Search for the cell housing the specified text and yield its [X, Y] center coordinate. 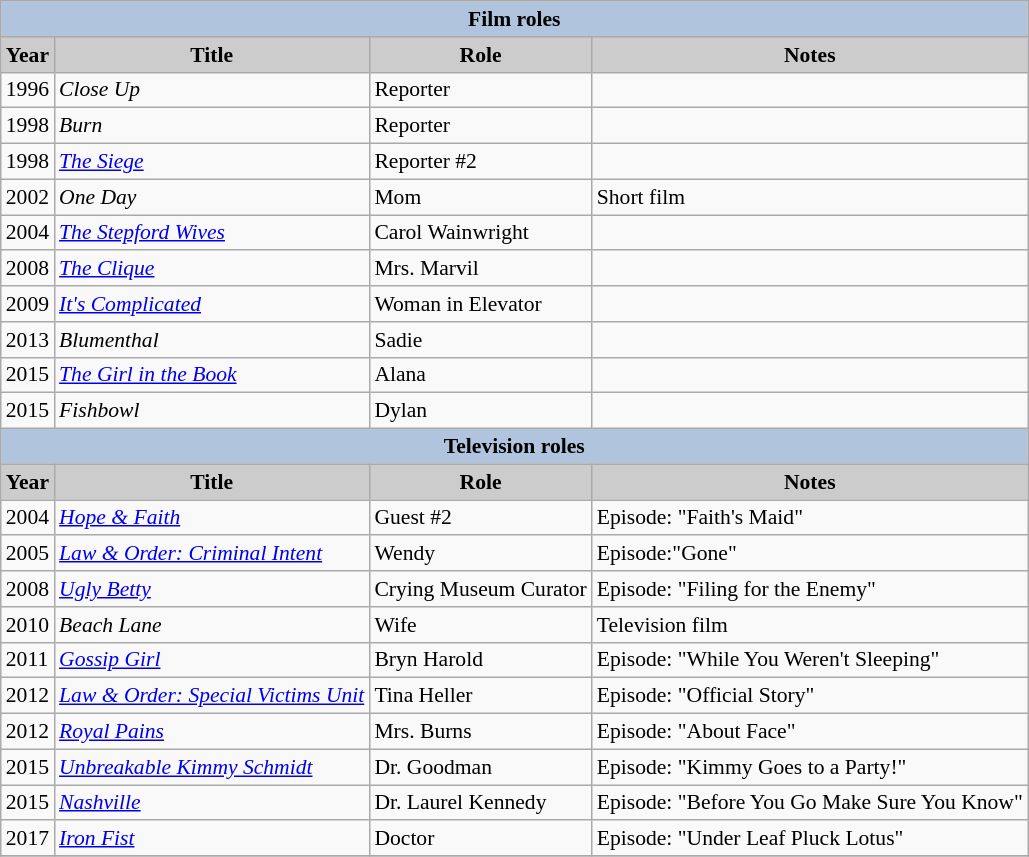
Nashville [212, 803]
It's Complicated [212, 304]
Carol Wainwright [480, 233]
Episode: "Under Leaf Pluck Lotus" [810, 839]
Film roles [514, 19]
Law & Order: Criminal Intent [212, 554]
2010 [28, 625]
Blumenthal [212, 340]
Doctor [480, 839]
Mrs. Burns [480, 732]
Fishbowl [212, 411]
Mrs. Marvil [480, 269]
Woman in Elevator [480, 304]
The Girl in the Book [212, 375]
Episode: "Faith's Maid" [810, 518]
Crying Museum Curator [480, 589]
Guest #2 [480, 518]
The Clique [212, 269]
Episode: "While You Weren't Sleeping" [810, 660]
Wendy [480, 554]
Close Up [212, 90]
Episode: "Official Story" [810, 696]
Television film [810, 625]
Episode: "Before You Go Make Sure You Know" [810, 803]
2017 [28, 839]
2009 [28, 304]
Episode: "About Face" [810, 732]
Sadie [480, 340]
1996 [28, 90]
Episode:"Gone" [810, 554]
Dr. Goodman [480, 767]
Episode: "Filing for the Enemy" [810, 589]
2005 [28, 554]
Bryn Harold [480, 660]
Burn [212, 126]
Beach Lane [212, 625]
Dylan [480, 411]
2002 [28, 197]
Episode: "Kimmy Goes to a Party!" [810, 767]
Hope & Faith [212, 518]
Unbreakable Kimmy Schmidt [212, 767]
2011 [28, 660]
Alana [480, 375]
Gossip Girl [212, 660]
Ugly Betty [212, 589]
Law & Order: Special Victims Unit [212, 696]
Mom [480, 197]
The Stepford Wives [212, 233]
Television roles [514, 447]
Dr. Laurel Kennedy [480, 803]
Tina Heller [480, 696]
Wife [480, 625]
Reporter #2 [480, 162]
Iron Fist [212, 839]
One Day [212, 197]
2013 [28, 340]
Royal Pains [212, 732]
Short film [810, 197]
The Siege [212, 162]
